Scan for the cell matching the given text and deliver its [x, y] coordinate at center. 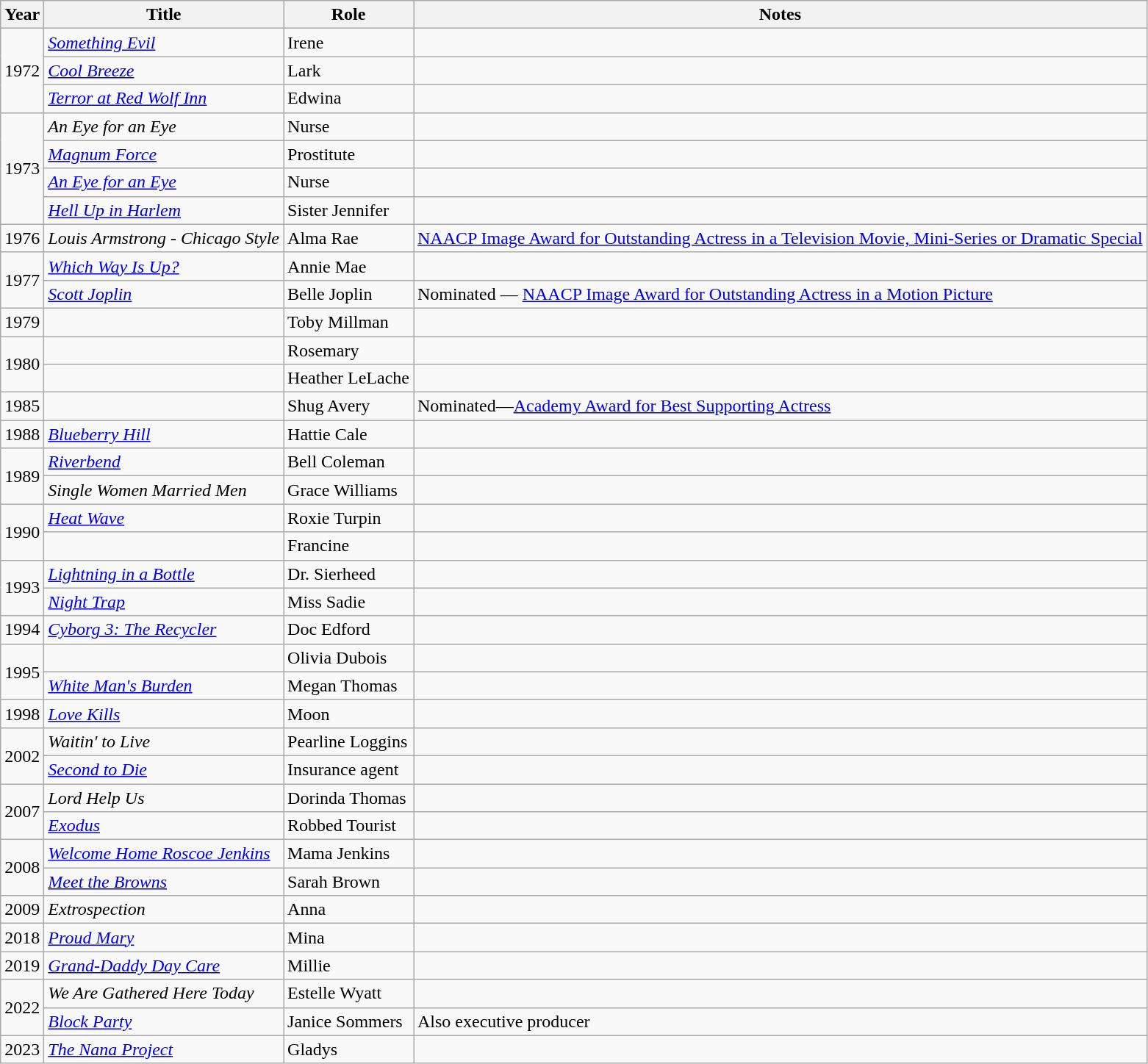
Moon [348, 713]
Hell Up in Harlem [164, 210]
Mama Jenkins [348, 854]
Something Evil [164, 43]
Also executive producer [780, 1021]
Nominated—Academy Award for Best Supporting Actress [780, 406]
Scott Joplin [164, 294]
Cyborg 3: The Recycler [164, 630]
2023 [22, 1049]
1985 [22, 406]
Shug Avery [348, 406]
1990 [22, 532]
Riverbend [164, 462]
1972 [22, 71]
Year [22, 15]
Dorinda Thomas [348, 797]
2019 [22, 966]
1995 [22, 672]
Mina [348, 938]
2007 [22, 811]
Louis Armstrong - Chicago Style [164, 238]
2002 [22, 755]
2022 [22, 1007]
Heat Wave [164, 518]
Megan Thomas [348, 686]
Magnum Force [164, 154]
Pearline Loggins [348, 741]
1993 [22, 588]
Nominated — NAACP Image Award for Outstanding Actress in a Motion Picture [780, 294]
Prostitute [348, 154]
Sarah Brown [348, 882]
Blueberry Hill [164, 434]
1980 [22, 364]
Notes [780, 15]
Insurance agent [348, 769]
1988 [22, 434]
Role [348, 15]
Gladys [348, 1049]
2009 [22, 910]
Edwina [348, 98]
1989 [22, 476]
2018 [22, 938]
White Man's Burden [164, 686]
Welcome Home Roscoe Jenkins [164, 854]
Waitin' to Live [164, 741]
Meet the Browns [164, 882]
Janice Sommers [348, 1021]
Doc Edford [348, 630]
Extrospection [164, 910]
Exodus [164, 826]
Annie Mae [348, 266]
Grand-Daddy Day Care [164, 966]
We Are Gathered Here Today [164, 993]
Robbed Tourist [348, 826]
Heather LeLache [348, 378]
1973 [22, 168]
1976 [22, 238]
Love Kills [164, 713]
NAACP Image Award for Outstanding Actress in a Television Movie, Mini-Series or Dramatic Special [780, 238]
Dr. Sierheed [348, 574]
Proud Mary [164, 938]
Which Way Is Up? [164, 266]
Sister Jennifer [348, 210]
1979 [22, 322]
Toby Millman [348, 322]
Second to Die [164, 769]
Cool Breeze [164, 71]
The Nana Project [164, 1049]
Estelle Wyatt [348, 993]
1998 [22, 713]
Miss Sadie [348, 602]
Alma Rae [348, 238]
Grace Williams [348, 490]
Terror at Red Wolf Inn [164, 98]
Bell Coleman [348, 462]
Block Party [164, 1021]
Francine [348, 546]
Hattie Cale [348, 434]
Belle Joplin [348, 294]
Rosemary [348, 351]
Single Women Married Men [164, 490]
Lord Help Us [164, 797]
Night Trap [164, 602]
Title [164, 15]
Olivia Dubois [348, 658]
Anna [348, 910]
Irene [348, 43]
Roxie Turpin [348, 518]
1977 [22, 280]
Lightning in a Bottle [164, 574]
2008 [22, 868]
1994 [22, 630]
Lark [348, 71]
Millie [348, 966]
